Provide the [x, y] coordinate of the cell's center where the given text is located.  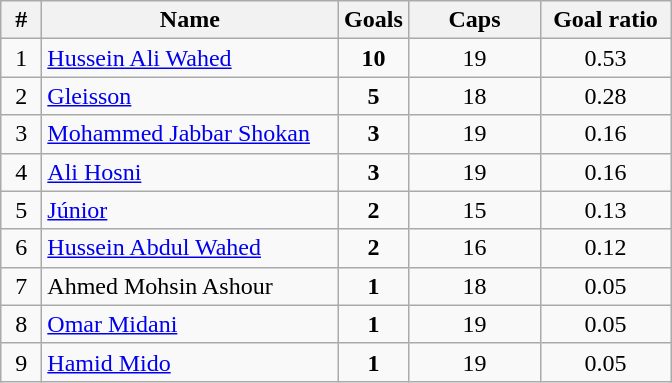
0.12 [606, 248]
0.53 [606, 58]
8 [22, 324]
Ali Hosni [190, 172]
Mohammed Jabbar Shokan [190, 134]
0.28 [606, 96]
6 [22, 248]
Ahmed Mohsin Ashour [190, 286]
Caps [474, 20]
9 [22, 362]
4 [22, 172]
0.13 [606, 210]
16 [474, 248]
Hussein Abdul Wahed [190, 248]
Goals [374, 20]
Gleisson [190, 96]
Hamid Mido [190, 362]
Hussein Ali Wahed [190, 58]
10 [374, 58]
# [22, 20]
Júnior [190, 210]
Goal ratio [606, 20]
Omar Midani [190, 324]
Name [190, 20]
15 [474, 210]
7 [22, 286]
